Capture the cell that displays the provided text and extract its (x, y) central coordinate. 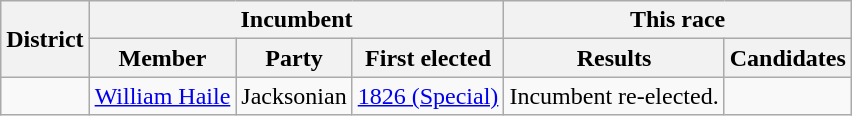
First elected (428, 58)
1826 (Special) (428, 96)
Candidates (788, 58)
William Haile (162, 96)
Results (614, 58)
Incumbent (296, 20)
This race (678, 20)
Jacksonian (294, 96)
District (45, 39)
Member (162, 58)
Incumbent re-elected. (614, 96)
Party (294, 58)
